Pinpoint the cell where the given text exists, returning its (X, Y) midpoint coordinate. 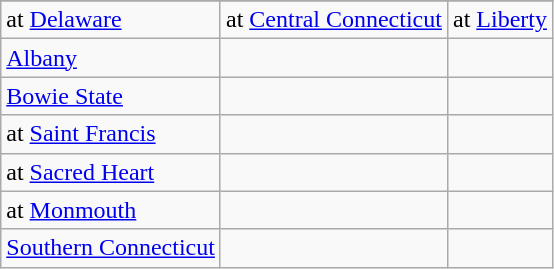
at Central Connecticut (334, 20)
at Monmouth (111, 210)
at Saint Francis (111, 134)
Bowie State (111, 96)
at Delaware (111, 20)
Albany (111, 58)
at Sacred Heart (111, 172)
at Liberty (500, 20)
Southern Connecticut (111, 248)
